Capture the cell that displays the provided text and extract its [X, Y] central coordinate. 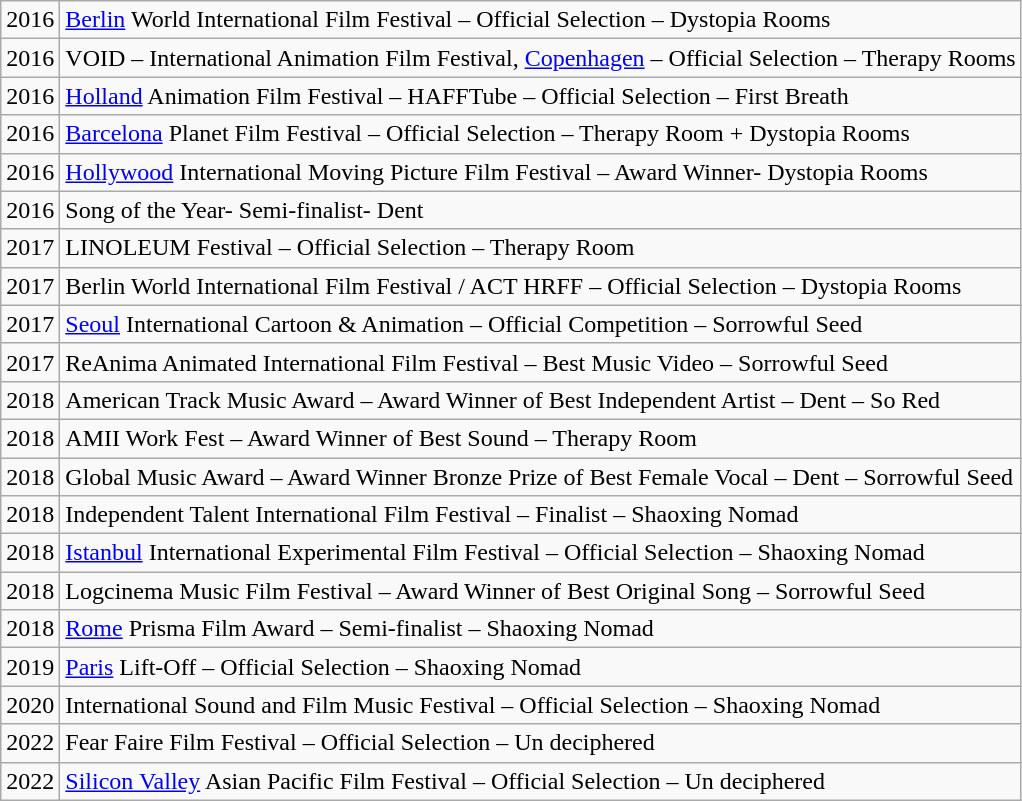
International Sound and Film Music Festival – Official Selection – Shaoxing Nomad [540, 705]
Rome Prisma Film Award – Semi-finalist – Shaoxing Nomad [540, 629]
VOID – International Animation Film Festival, Copenhagen – Official Selection – Therapy Rooms [540, 58]
LINOLEUM Festival – Official Selection – Therapy Room [540, 248]
Hollywood International Moving Picture Film Festival – Award Winner- Dystopia Rooms [540, 172]
Barcelona Planet Film Festival – Official Selection – Therapy Room + Dystopia Rooms [540, 134]
Global Music Award – Award Winner Bronze Prize of Best Female Vocal – Dent – Sorrowful Seed [540, 477]
Silicon Valley Asian Pacific Film Festival – Official Selection – Un deciphered [540, 781]
Independent Talent International Film Festival – Finalist – Shaoxing Nomad [540, 515]
ReAnima Animated International Film Festival – Best Music Video – Sorrowful Seed [540, 362]
Holland Animation Film Festival – HAFFTube – Official Selection – First Breath [540, 96]
Istanbul International Experimental Film Festival – Official Selection – Shaoxing Nomad [540, 553]
Seoul International Cartoon & Animation – Official Competition – Sorrowful Seed [540, 324]
Song of the Year- Semi-finalist- Dent [540, 210]
Berlin World International Film Festival / ACT HRFF – Official Selection – Dystopia Rooms [540, 286]
American Track Music Award – Award Winner of Best Independent Artist – Dent – So Red [540, 400]
2019 [30, 667]
AMII Work Fest – Award Winner of Best Sound – Therapy Room [540, 438]
Berlin World International Film Festival – Official Selection – Dystopia Rooms [540, 20]
2020 [30, 705]
Fear Faire Film Festival – Official Selection – Un deciphered [540, 743]
Logcinema Music Film Festival – Award Winner of Best Original Song – Sorrowful Seed [540, 591]
Paris Lift-Off – Official Selection – Shaoxing Nomad [540, 667]
